Provide the [x, y] coordinate of the cell's center where the given text is located.  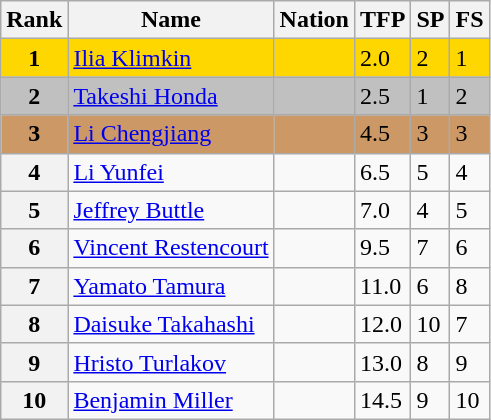
6.5 [382, 172]
Jeffrey Buttle [171, 210]
Takeshi Honda [171, 96]
13.0 [382, 362]
Ilia Klimkin [171, 58]
Hristo Turlakov [171, 362]
FS [470, 20]
TFP [382, 20]
Li Chengjiang [171, 134]
Name [171, 20]
9.5 [382, 248]
Daisuke Takahashi [171, 324]
Vincent Restencourt [171, 248]
11.0 [382, 286]
Yamato Tamura [171, 286]
2.5 [382, 96]
2.0 [382, 58]
Nation [314, 20]
Benjamin Miller [171, 400]
12.0 [382, 324]
Rank [34, 20]
SP [430, 20]
14.5 [382, 400]
7.0 [382, 210]
4.5 [382, 134]
Li Yunfei [171, 172]
